Capture the cell that displays the provided text and extract its [x, y] central coordinate. 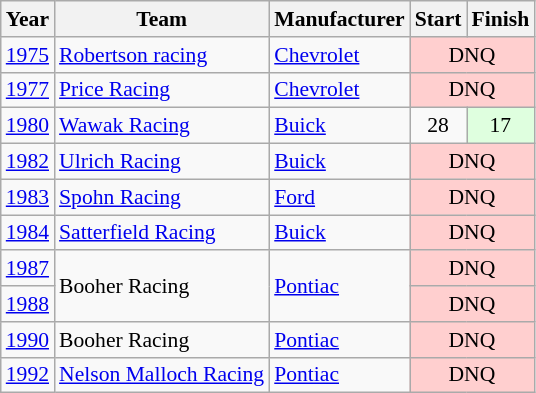
Wawak Racing [162, 126]
1977 [28, 90]
Team [162, 19]
Price Racing [162, 90]
Spohn Racing [162, 197]
1987 [28, 269]
Manufacturer [339, 19]
Start [438, 19]
1980 [28, 126]
Year [28, 19]
Robertson racing [162, 55]
1988 [28, 304]
1984 [28, 233]
28 [438, 126]
17 [500, 126]
Satterfield Racing [162, 233]
1975 [28, 55]
Ulrich Racing [162, 162]
1990 [28, 340]
Ford [339, 197]
Nelson Malloch Racing [162, 375]
1982 [28, 162]
1992 [28, 375]
Finish [500, 19]
1983 [28, 197]
